Detect which cell encompasses the target text, then output its [x, y] center coordinate. 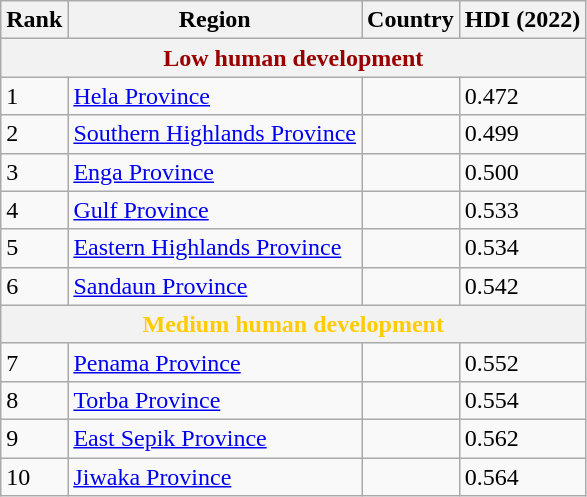
8 [34, 400]
Low human development [294, 58]
Hela Province [215, 96]
4 [34, 210]
0.472 [522, 96]
Torba Province [215, 400]
9 [34, 438]
Sandaun Province [215, 286]
East Sepik Province [215, 438]
Medium human development [294, 324]
6 [34, 286]
1 [34, 96]
HDI (2022) [522, 20]
2 [34, 134]
0.533 [522, 210]
Enga Province [215, 172]
0.500 [522, 172]
5 [34, 248]
Southern Highlands Province [215, 134]
Country [411, 20]
Gulf Province [215, 210]
0.564 [522, 477]
Rank [34, 20]
0.562 [522, 438]
0.542 [522, 286]
0.534 [522, 248]
10 [34, 477]
Jiwaka Province [215, 477]
0.554 [522, 400]
Eastern Highlands Province [215, 248]
0.552 [522, 362]
7 [34, 362]
Penama Province [215, 362]
0.499 [522, 134]
Region [215, 20]
3 [34, 172]
